Search for the cell housing the specified text and yield its (x, y) center coordinate. 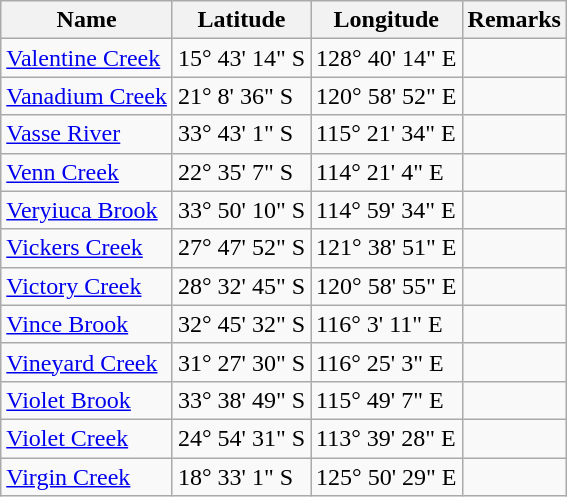
Venn Creek (87, 172)
120° 58' 55" E (386, 286)
28° 32' 45" S (241, 286)
Vasse River (87, 134)
115° 49' 7" E (386, 400)
33° 43' 1" S (241, 134)
Name (87, 20)
121° 38' 51" E (386, 248)
Latitude (241, 20)
Veryiuca Brook (87, 210)
18° 33' 1" S (241, 477)
120° 58' 52" E (386, 96)
114° 21' 4" E (386, 172)
33° 50' 10" S (241, 210)
Vince Brook (87, 324)
33° 38' 49" S (241, 400)
27° 47' 52" S (241, 248)
114° 59' 34" E (386, 210)
Valentine Creek (87, 58)
Longitude (386, 20)
116° 25' 3" E (386, 362)
115° 21' 34" E (386, 134)
128° 40' 14" E (386, 58)
Violet Brook (87, 400)
Vanadium Creek (87, 96)
Vineyard Creek (87, 362)
125° 50' 29" E (386, 477)
31° 27' 30" S (241, 362)
Virgin Creek (87, 477)
22° 35' 7" S (241, 172)
24° 54' 31" S (241, 438)
Violet Creek (87, 438)
21° 8' 36" S (241, 96)
113° 39' 28" E (386, 438)
Vickers Creek (87, 248)
116° 3' 11" E (386, 324)
Victory Creek (87, 286)
15° 43' 14" S (241, 58)
32° 45' 32" S (241, 324)
Remarks (514, 20)
